Provide the [x, y] coordinate of the cell's center where the given text is located.  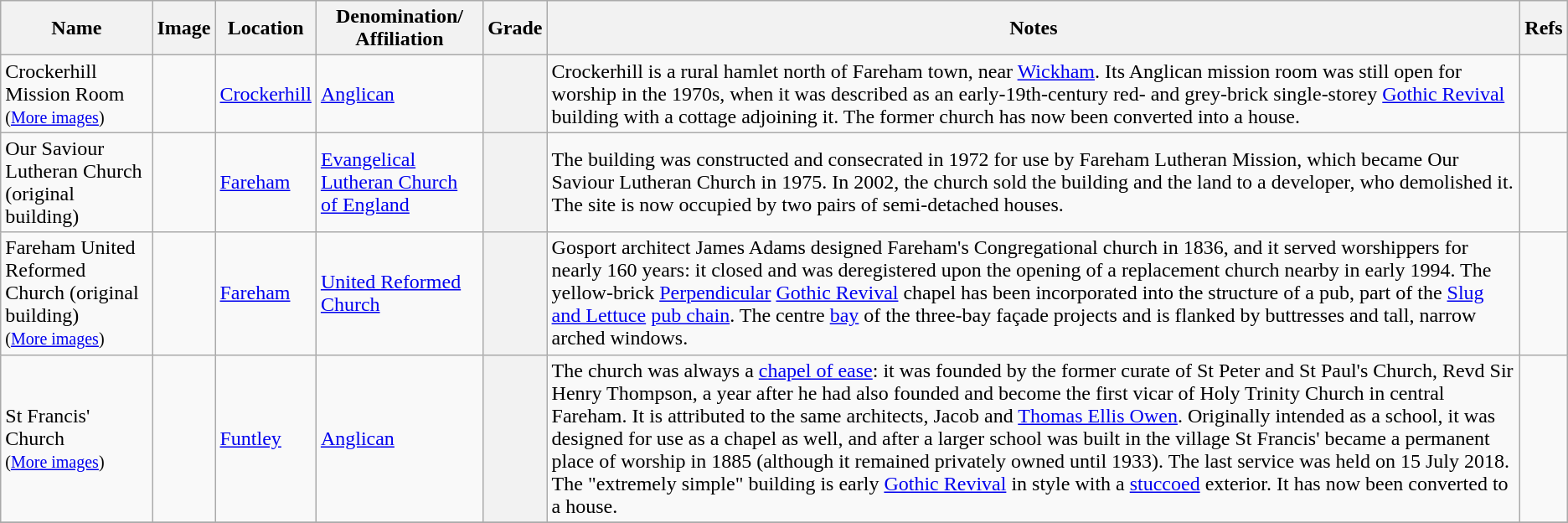
Refs [1544, 28]
Grade [515, 28]
Fareham United Reformed Church (original building)(More images) [77, 293]
Funtley [266, 438]
Name [77, 28]
Denomination/Affiliation [399, 28]
Our Saviour Lutheran Church (original building) [77, 183]
St Francis' Church(More images) [77, 438]
Notes [1034, 28]
Image [184, 28]
United Reformed Church [399, 293]
Evangelical Lutheran Church of England [399, 183]
Crockerhill Mission Room(More images) [77, 94]
Location [266, 28]
Crockerhill [266, 94]
